Capture the cell that displays the provided text and extract its (x, y) central coordinate. 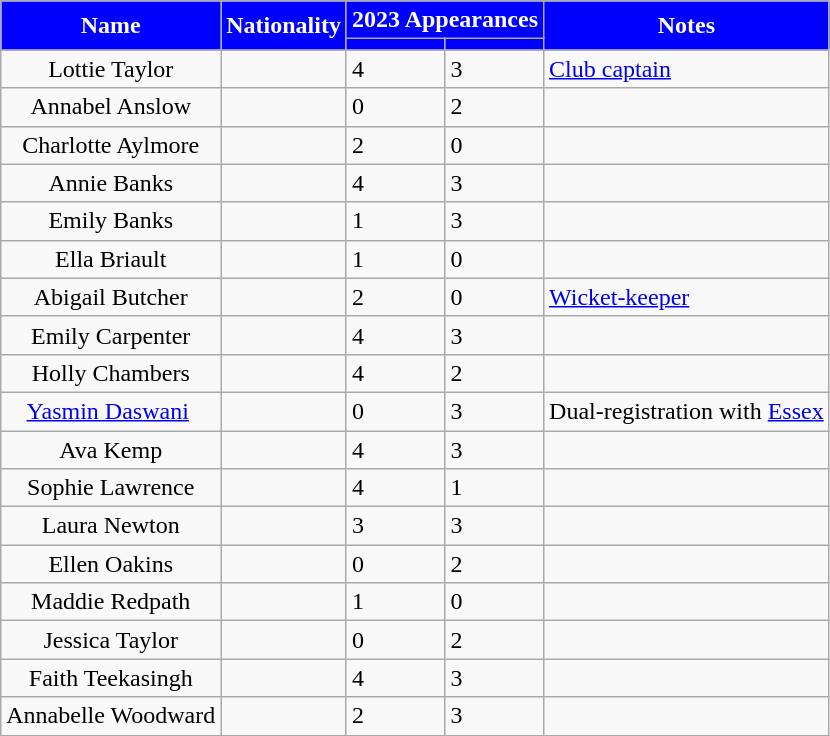
Annabel Anslow (111, 107)
Faith Teekasingh (111, 678)
Notes (687, 26)
Emily Carpenter (111, 335)
Laura Newton (111, 526)
Maddie Redpath (111, 602)
Annabelle Woodward (111, 716)
Ellen Oakins (111, 564)
Charlotte Aylmore (111, 145)
2023 Appearances (444, 20)
Ava Kemp (111, 449)
Name (111, 26)
Lottie Taylor (111, 69)
Annie Banks (111, 183)
Wicket-keeper (687, 297)
Ella Briault (111, 259)
Emily Banks (111, 221)
Abigail Butcher (111, 297)
Dual-registration with Essex (687, 411)
Nationality (284, 26)
Yasmin Daswani (111, 411)
Holly Chambers (111, 373)
Sophie Lawrence (111, 488)
Jessica Taylor (111, 640)
Club captain (687, 69)
